Scan for the cell matching the given text and deliver its (X, Y) coordinate at center. 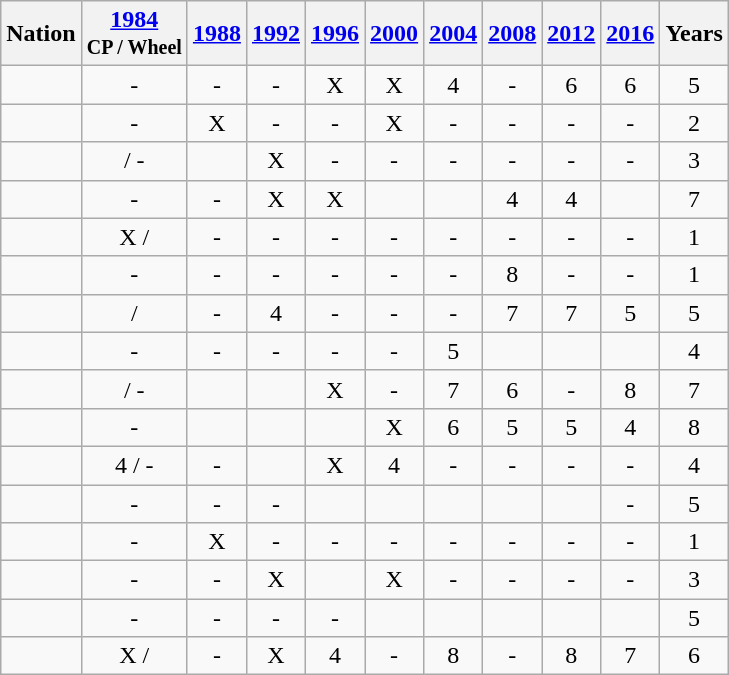
2016 (630, 34)
4 / - (134, 465)
2008 (512, 34)
Nation (41, 34)
1996 (336, 34)
1988 (216, 34)
1984CP / Wheel (134, 34)
Years (694, 34)
/ (134, 313)
2012 (572, 34)
1992 (276, 34)
2004 (454, 34)
2 (694, 123)
2000 (394, 34)
